Capture the cell that displays the provided text and extract its (x, y) central coordinate. 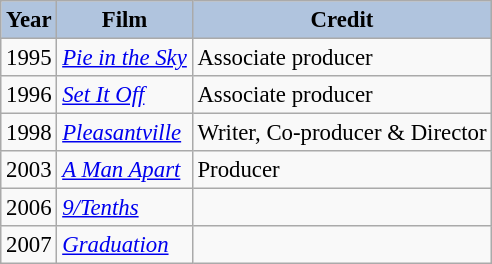
Credit (342, 20)
Pie in the Sky (124, 58)
1998 (29, 133)
Pleasantville (124, 133)
2003 (29, 170)
Film (124, 20)
9/Tenths (124, 208)
Year (29, 20)
2006 (29, 208)
1995 (29, 58)
Graduation (124, 245)
Producer (342, 170)
2007 (29, 245)
Set It Off (124, 95)
A Man Apart (124, 170)
1996 (29, 95)
Writer, Co-producer & Director (342, 133)
